Pinpoint the cell where the given text exists, returning its [x, y] midpoint coordinate. 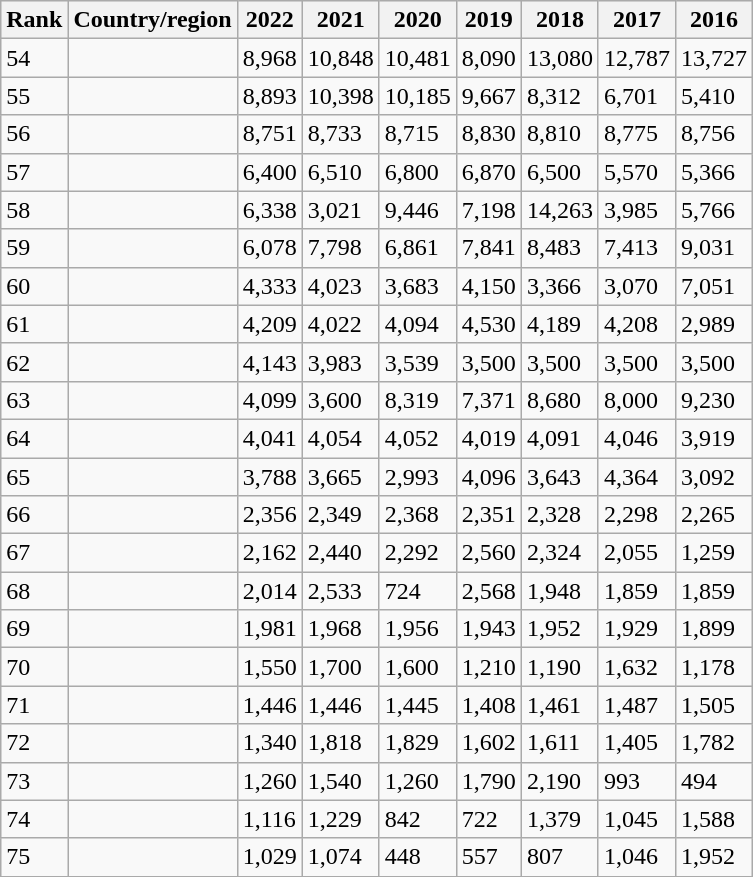
13,080 [560, 58]
2,014 [270, 591]
1,487 [636, 705]
1,405 [636, 743]
3,070 [636, 286]
1,790 [488, 781]
8,893 [270, 96]
64 [34, 438]
65 [34, 477]
4,333 [270, 286]
2,560 [488, 553]
2,440 [340, 553]
7,798 [340, 248]
2016 [714, 20]
9,446 [418, 210]
3,643 [560, 477]
13,727 [714, 58]
5,366 [714, 172]
57 [34, 172]
4,530 [488, 324]
5,410 [714, 96]
2018 [560, 20]
8,775 [636, 134]
4,208 [636, 324]
4,052 [418, 438]
73 [34, 781]
2,328 [560, 515]
61 [34, 324]
63 [34, 400]
2,324 [560, 553]
4,096 [488, 477]
67 [34, 553]
4,054 [340, 438]
1,045 [636, 819]
Country/region [152, 20]
1,968 [340, 629]
1,632 [636, 667]
1,340 [270, 743]
2020 [418, 20]
75 [34, 857]
8,810 [560, 134]
7,413 [636, 248]
993 [636, 781]
1,700 [340, 667]
12,787 [636, 58]
1,600 [418, 667]
1,948 [560, 591]
6,870 [488, 172]
1,505 [714, 705]
494 [714, 781]
7,198 [488, 210]
6,510 [340, 172]
6,400 [270, 172]
807 [560, 857]
2019 [488, 20]
6,861 [418, 248]
2,368 [418, 515]
7,051 [714, 286]
448 [418, 857]
2,568 [488, 591]
1,829 [418, 743]
8,000 [636, 400]
3,539 [418, 362]
3,983 [340, 362]
1,588 [714, 819]
1,550 [270, 667]
1,408 [488, 705]
14,263 [560, 210]
3,683 [418, 286]
1,259 [714, 553]
3,092 [714, 477]
1,981 [270, 629]
56 [34, 134]
Rank [34, 20]
4,143 [270, 362]
2,162 [270, 553]
7,371 [488, 400]
6,500 [560, 172]
1,074 [340, 857]
4,094 [418, 324]
4,041 [270, 438]
71 [34, 705]
5,570 [636, 172]
58 [34, 210]
4,209 [270, 324]
2,190 [560, 781]
2,533 [340, 591]
6,078 [270, 248]
4,189 [560, 324]
1,210 [488, 667]
2,298 [636, 515]
9,230 [714, 400]
724 [418, 591]
6,338 [270, 210]
8,680 [560, 400]
1,611 [560, 743]
8,830 [488, 134]
3,366 [560, 286]
3,788 [270, 477]
1,602 [488, 743]
2,351 [488, 515]
1,818 [340, 743]
8,319 [418, 400]
9,667 [488, 96]
3,919 [714, 438]
4,364 [636, 477]
4,046 [636, 438]
54 [34, 58]
4,150 [488, 286]
4,023 [340, 286]
2,356 [270, 515]
2,055 [636, 553]
60 [34, 286]
6,701 [636, 96]
59 [34, 248]
7,841 [488, 248]
1,929 [636, 629]
2022 [270, 20]
1,782 [714, 743]
1,029 [270, 857]
6,800 [418, 172]
2,349 [340, 515]
2,989 [714, 324]
3,665 [340, 477]
4,091 [560, 438]
1,379 [560, 819]
1,116 [270, 819]
2,292 [418, 553]
8,483 [560, 248]
3,021 [340, 210]
2017 [636, 20]
9,031 [714, 248]
4,019 [488, 438]
557 [488, 857]
1,956 [418, 629]
1,943 [488, 629]
10,398 [340, 96]
8,968 [270, 58]
1,540 [340, 781]
10,481 [418, 58]
1,046 [636, 857]
8,733 [340, 134]
3,985 [636, 210]
842 [418, 819]
1,178 [714, 667]
8,090 [488, 58]
68 [34, 591]
8,751 [270, 134]
8,756 [714, 134]
72 [34, 743]
10,185 [418, 96]
66 [34, 515]
8,715 [418, 134]
10,848 [340, 58]
2,993 [418, 477]
1,899 [714, 629]
1,461 [560, 705]
5,766 [714, 210]
69 [34, 629]
62 [34, 362]
70 [34, 667]
1,190 [560, 667]
1,229 [340, 819]
1,445 [418, 705]
4,022 [340, 324]
55 [34, 96]
2,265 [714, 515]
2021 [340, 20]
74 [34, 819]
722 [488, 819]
4,099 [270, 400]
8,312 [560, 96]
3,600 [340, 400]
